Detect which cell encompasses the target text, then output its [X, Y] center coordinate. 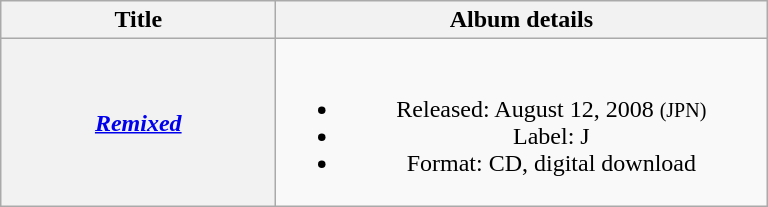
Remixed [138, 122]
Album details [522, 20]
Title [138, 20]
Released: August 12, 2008 (JPN)Label: JFormat: CD, digital download [522, 122]
